Identify which cell holds the provided text, then report its [X, Y] central coordinate. 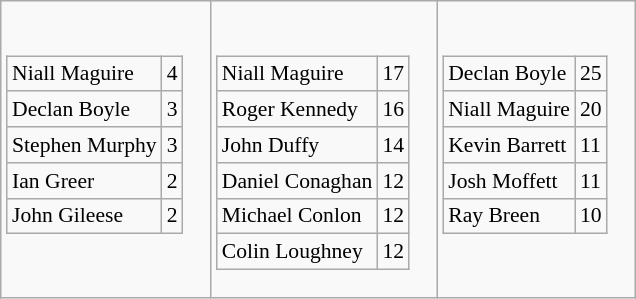
Stephen Murphy [84, 145]
Kevin Barrett [509, 145]
Daniel Conaghan [298, 180]
17 [393, 74]
16 [393, 109]
20 [591, 109]
10 [591, 216]
Josh Moffett [509, 180]
Niall Maguire 17 Roger Kennedy 16 John Duffy 14 Daniel Conaghan 12 Michael Conlon 12 Colin Loughney 12 [323, 149]
Ray Breen [509, 216]
Ian Greer [84, 180]
Niall Maguire 4 Declan Boyle 3 Stephen Murphy 3 Ian Greer 2 John Gileese 2 [106, 149]
Declan Boyle 25 Niall Maguire 20 Kevin Barrett 11 Josh Moffett 11 Ray Breen 10 [536, 149]
Roger Kennedy [298, 109]
14 [393, 145]
25 [591, 74]
Colin Loughney [298, 252]
4 [172, 74]
John Gileese [84, 216]
John Duffy [298, 145]
Michael Conlon [298, 216]
